Scan for the cell matching the given text and deliver its (X, Y) coordinate at center. 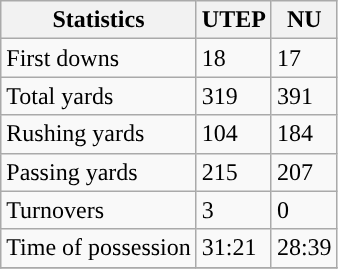
NU (304, 20)
0 (304, 210)
Rushing yards (99, 134)
104 (234, 134)
3 (234, 210)
319 (234, 96)
Total yards (99, 96)
UTEP (234, 20)
18 (234, 58)
Turnovers (99, 210)
391 (304, 96)
Time of possession (99, 248)
215 (234, 172)
Passing yards (99, 172)
207 (304, 172)
First downs (99, 58)
28:39 (304, 248)
17 (304, 58)
184 (304, 134)
Statistics (99, 20)
31:21 (234, 248)
